For the text-containing cell, return its midpoint in [x, y] coordinate format. 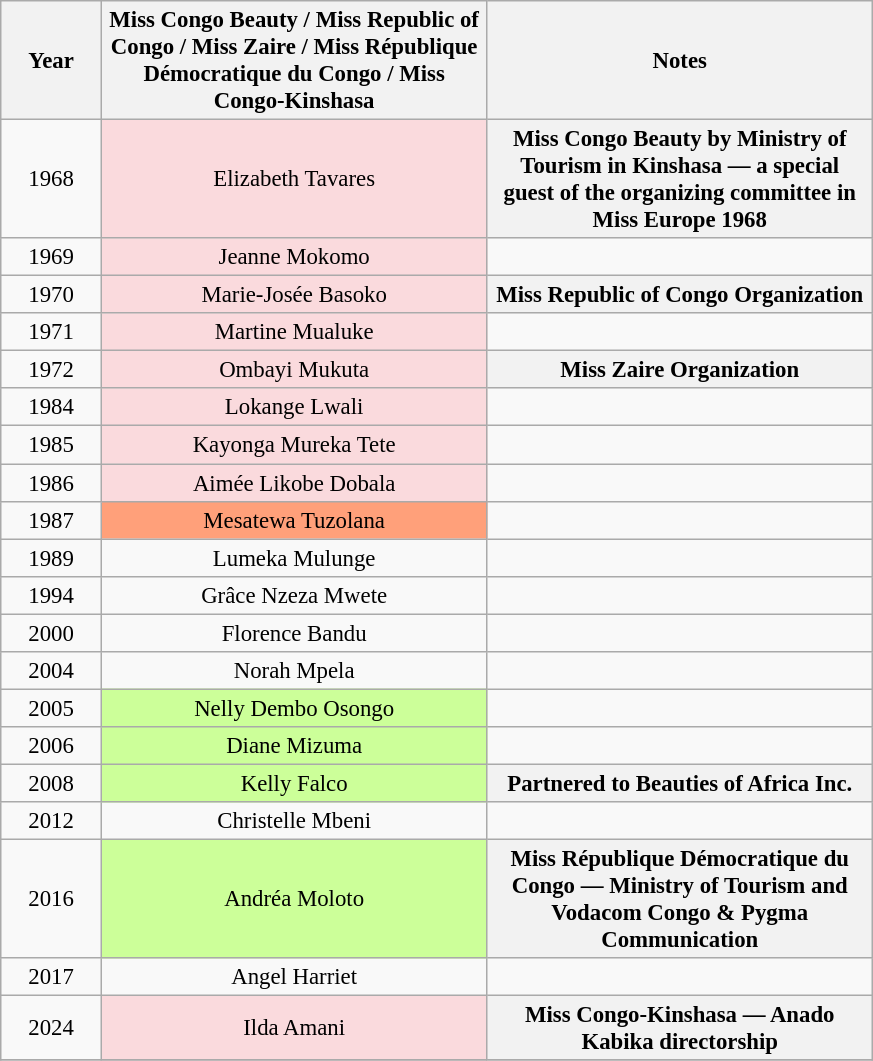
2016 [52, 900]
2017 [52, 977]
2005 [52, 708]
1994 [52, 595]
Ombayi Mukuta [294, 370]
Miss Congo Beauty by Ministry of Tourism in Kinshasa — a special guest of the organizing committee in Miss Europe 1968 [680, 180]
Christelle Mbeni [294, 821]
Kayonga Mureka Tete [294, 445]
Kelly Falco [294, 783]
2008 [52, 783]
1969 [52, 257]
2006 [52, 746]
Mesatewa Tuzolana [294, 520]
Miss Zaire Organization [680, 370]
Aimée Likobe Dobala [294, 483]
Martine Mualuke [294, 332]
Year [52, 60]
Jeanne Mokomo [294, 257]
Diane Mizuma [294, 746]
1985 [52, 445]
2000 [52, 633]
1971 [52, 332]
1986 [52, 483]
1968 [52, 180]
Lokange Lwali [294, 407]
Miss Republic of Congo Organization [680, 295]
Miss Congo Beauty / Miss Republic of Congo / Miss Zaire / Miss République Démocratique du Congo / Miss Congo-Kinshasa [294, 60]
Nelly Dembo Osongo [294, 708]
Ilda Amani [294, 1028]
Norah Mpela [294, 671]
Andréa Moloto [294, 900]
2024 [52, 1028]
Angel Harriet [294, 977]
1972 [52, 370]
Elizabeth Tavares [294, 180]
Notes [680, 60]
1970 [52, 295]
Miss Congo-Kinshasa ― Anado Kabika directorship [680, 1028]
1989 [52, 558]
2012 [52, 821]
Partnered to Beauties of Africa Inc. [680, 783]
Florence Bandu [294, 633]
1984 [52, 407]
Grâce Nzeza Mwete [294, 595]
Lumeka Mulunge [294, 558]
Marie-Josée Basoko [294, 295]
Miss République Démocratique du Congo — Ministry of Tourism and Vodacom Congo & Pygma Communication [680, 900]
2004 [52, 671]
1987 [52, 520]
